Provide the [x, y] coordinate of the cell's center where the given text is located.  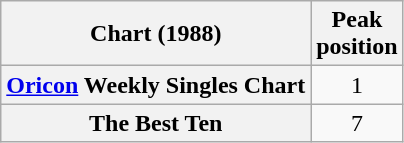
Oricon Weekly Singles Chart [156, 85]
The Best Ten [156, 123]
7 [357, 123]
Chart (1988) [156, 34]
Peakposition [357, 34]
1 [357, 85]
